Pinpoint the cell where the given text exists, returning its (X, Y) midpoint coordinate. 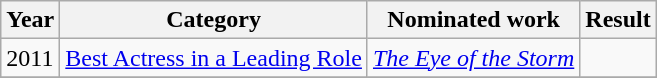
2011 (30, 58)
The Eye of the Storm (473, 58)
Year (30, 20)
Best Actress in a Leading Role (214, 58)
Result (618, 20)
Nominated work (473, 20)
Category (214, 20)
